Return (x, y) of the center of cell containing provided text 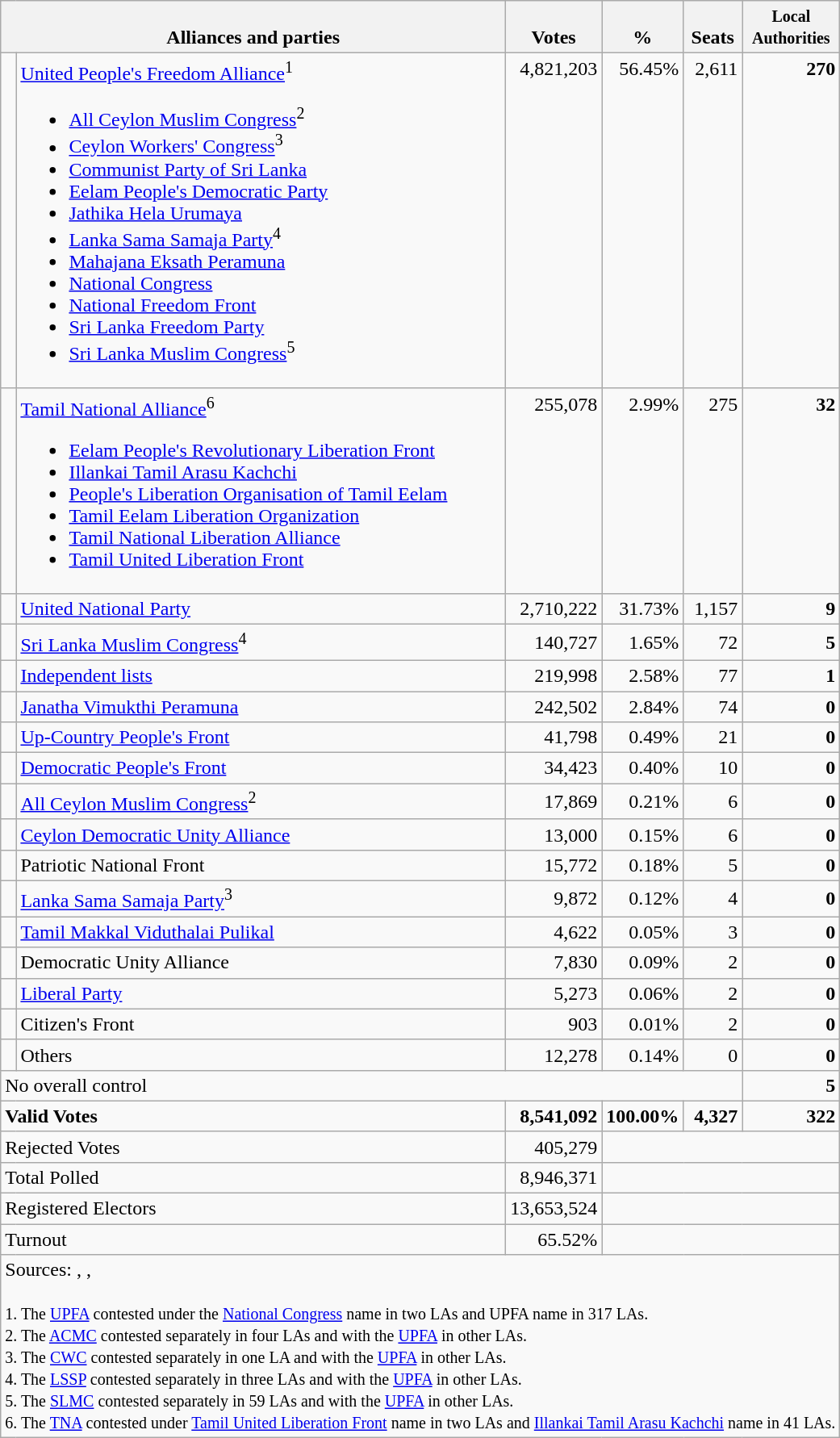
8,541,092 (554, 1116)
2.99% (642, 491)
0.12% (642, 899)
1 (791, 676)
13,653,524 (554, 1209)
34,423 (554, 768)
7,830 (554, 963)
4,622 (554, 932)
4,327 (713, 1116)
Total Polled (253, 1177)
Lanka Sama Samaja Party3 (261, 899)
0.40% (642, 768)
32 (791, 491)
74 (713, 707)
All Ceylon Muslim Congress2 (261, 802)
5,273 (554, 993)
Janatha Vimukthi Peramuna (261, 707)
41,798 (554, 738)
0.15% (642, 834)
% (642, 27)
72 (713, 642)
255,078 (554, 491)
Liberal Party (261, 993)
13,000 (554, 834)
United National Party (261, 609)
Democratic Unity Alliance (261, 963)
0.09% (642, 963)
Independent lists (261, 676)
1.65% (642, 642)
1,157 (713, 609)
31.73% (642, 609)
21 (713, 738)
3 (713, 932)
140,727 (554, 642)
No overall control (371, 1085)
219,998 (554, 676)
2.58% (642, 676)
Democratic People's Front (261, 768)
10 (713, 768)
65.52% (554, 1239)
2,710,222 (554, 609)
LocalAuthorities (791, 27)
0.01% (642, 1024)
0.21% (642, 802)
Seats (713, 27)
Others (261, 1055)
Registered Electors (253, 1209)
8,946,371 (554, 1177)
Ceylon Democratic Unity Alliance (261, 834)
0.18% (642, 865)
4 (713, 899)
Up-Country People's Front (261, 738)
77 (713, 676)
2,611 (713, 221)
4,821,203 (554, 221)
56.45% (642, 221)
2.84% (642, 707)
17,869 (554, 802)
270 (791, 221)
0.05% (642, 932)
0.06% (642, 993)
Valid Votes (253, 1116)
Citizen's Front (261, 1024)
Sri Lanka Muslim Congress4 (261, 642)
405,279 (554, 1147)
15,772 (554, 865)
12,278 (554, 1055)
Votes (554, 27)
Tamil Makkal Viduthalai Pulikal (261, 932)
242,502 (554, 707)
Turnout (253, 1239)
9,872 (554, 899)
0.49% (642, 738)
100.00% (642, 1116)
9 (791, 609)
Alliances and parties (253, 27)
Patriotic National Front (261, 865)
Rejected Votes (253, 1147)
275 (713, 491)
0.14% (642, 1055)
903 (554, 1024)
322 (791, 1116)
